Provide the (X, Y) coordinate of the cell's center where the given text is located.  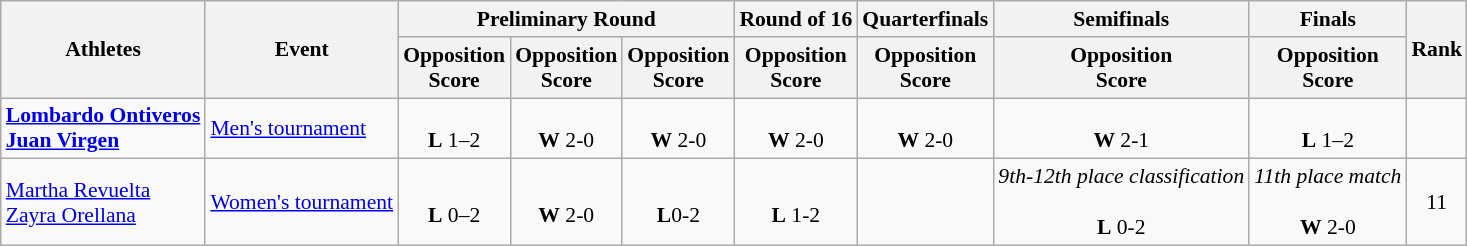
Quarterfinals (925, 19)
W 2-1 (1121, 128)
Martha RevueltaZayra Orellana (104, 202)
11 (1436, 202)
Finals (1328, 19)
Semifinals (1121, 19)
Event (302, 50)
Athletes (104, 50)
Men's tournament (302, 128)
Women's tournament (302, 202)
Rank (1436, 50)
Lombardo OntiverosJuan Virgen (104, 128)
Preliminary Round (566, 19)
L 1-2 (796, 202)
L 0–2 (454, 202)
L0-2 (678, 202)
9th-12th place classificationL 0-2 (1121, 202)
Round of 16 (796, 19)
11th place matchW 2-0 (1328, 202)
